Search for the cell housing the specified text and yield its [x, y] center coordinate. 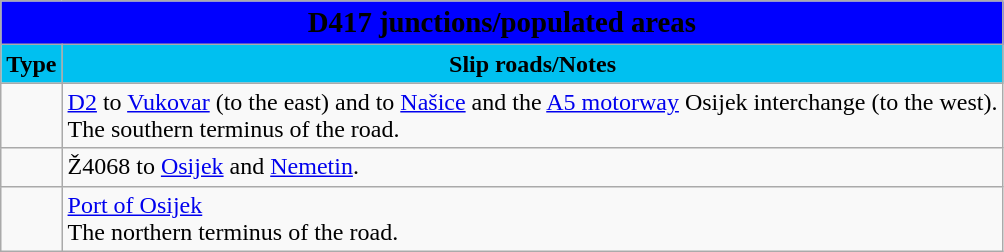
Port of OsijekThe northern terminus of the road. [532, 218]
Slip roads/Notes [532, 64]
D417 junctions/populated areas [502, 23]
Type [32, 64]
D2 to Vukovar (to the east) and to Našice and the A5 motorway Osijek interchange (to the west).The southern terminus of the road. [532, 116]
Ž4068 to Osijek and Nemetin. [532, 167]
